Capture the cell that displays the provided text and extract its [x, y] central coordinate. 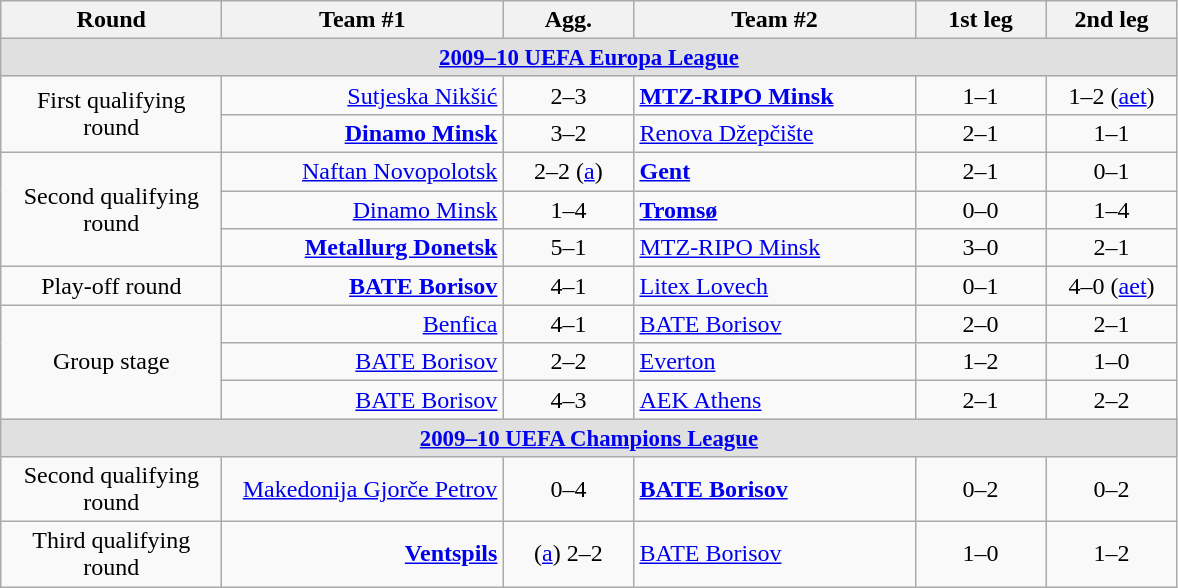
Play-off round [112, 286]
2009–10 UEFA Europa League [589, 58]
Team #2 [774, 20]
0–0 [980, 210]
3–2 [568, 133]
4–3 [568, 400]
Litex Lovech [774, 286]
First qualifying round [112, 114]
1st leg [980, 20]
AEK Athens [774, 400]
Everton [774, 362]
0–4 [568, 490]
Ventspils [362, 554]
2–3 [568, 95]
2nd leg [1112, 20]
Benfica [362, 324]
3–0 [980, 248]
Team #1 [362, 20]
5–1 [568, 248]
Third qualifying round [112, 554]
4–0 (aet) [1112, 286]
Agg. [568, 20]
2009–10 UEFA Champions League [589, 438]
Tromsø [774, 210]
Naftan Novopolotsk [362, 172]
2–0 [980, 324]
(a) 2–2 [568, 554]
Round [112, 20]
2–2 (a) [568, 172]
Metallurg Donetsk [362, 248]
Sutjeska Nikšić [362, 95]
Renova Džepčište [774, 133]
Gent [774, 172]
Group stage [112, 362]
Makedonija Gjorče Petrov [362, 490]
1–2 (aet) [1112, 95]
